Identify which cell holds the provided text, then report its [x, y] central coordinate. 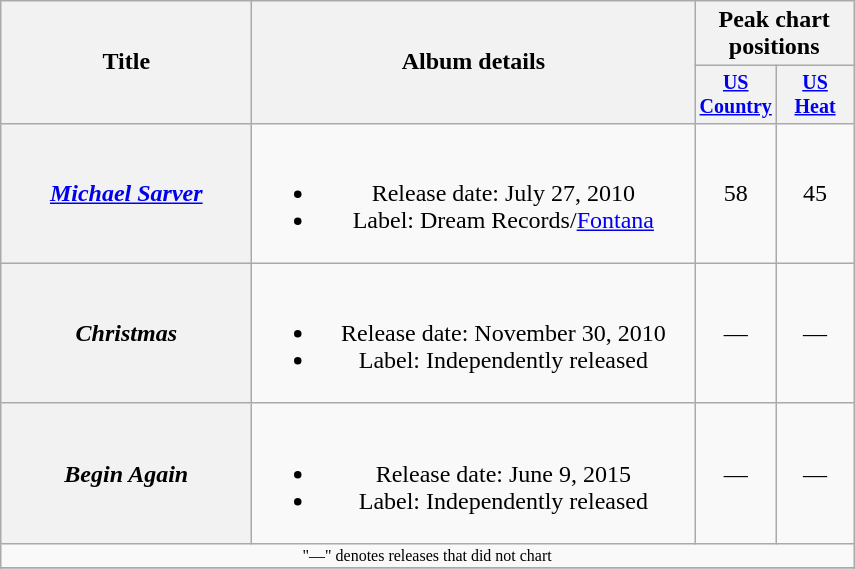
Begin Again [126, 473]
58 [736, 193]
"—" denotes releases that did not chart [428, 555]
Release date: November 30, 2010Label: Independently released [474, 333]
Christmas [126, 333]
Peak chartpositions [774, 34]
USHeat [816, 94]
Michael Sarver [126, 193]
Album details [474, 62]
Release date: June 9, 2015Label: Independently released [474, 473]
US Country [736, 94]
45 [816, 193]
Release date: July 27, 2010Label: Dream Records/Fontana [474, 193]
Title [126, 62]
